Determine the (x, y) coordinate at the center of the cell enclosing the given text.  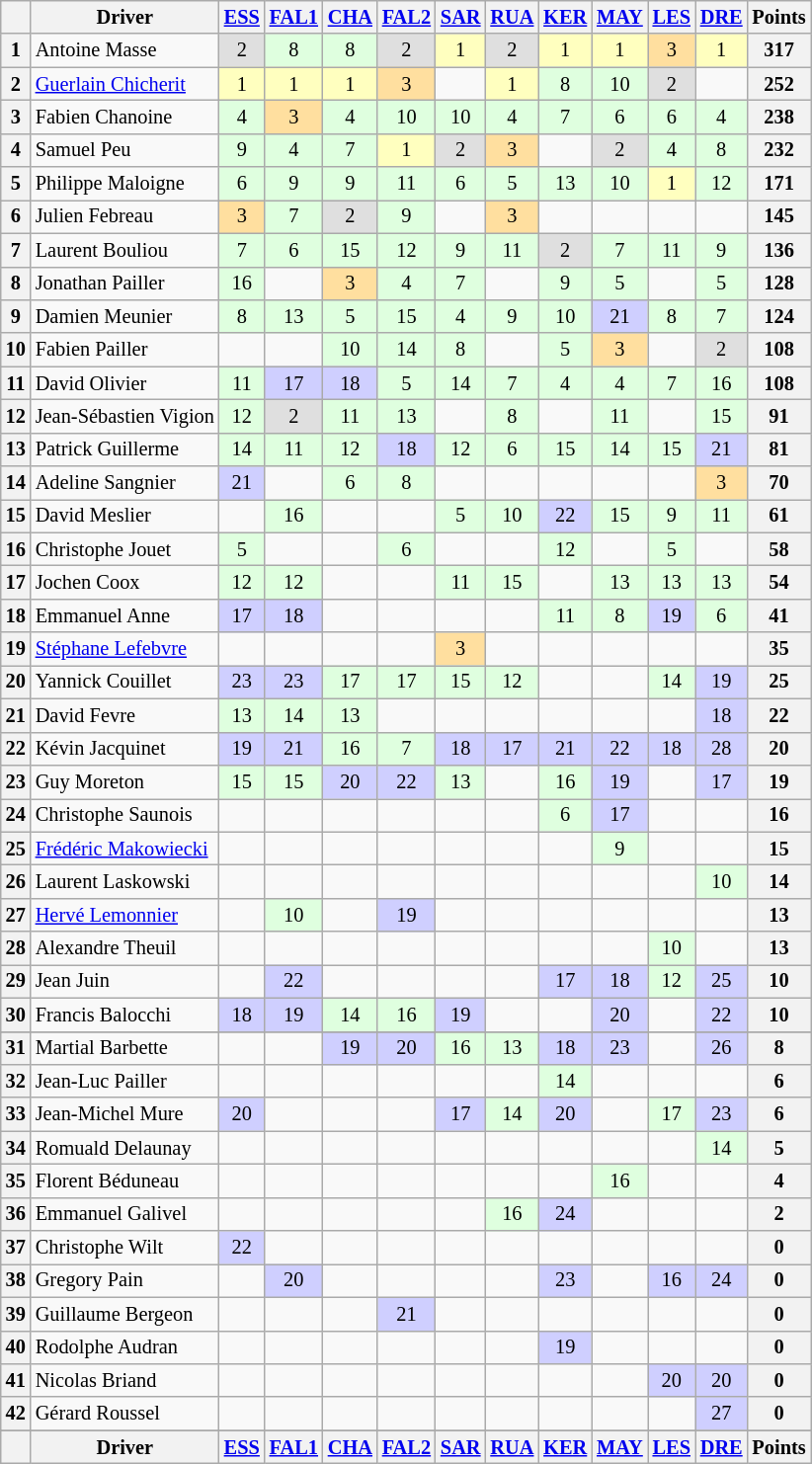
136 (779, 250)
David Meslier (124, 516)
Francis Balocchi (124, 1015)
30 (16, 1015)
Guy Moreton (124, 781)
Christophe Wilt (124, 1248)
37 (16, 1248)
Patrick Guillerme (124, 449)
Rodolphe Audran (124, 1347)
Fabien Pailler (124, 350)
Laurent Bouliou (124, 250)
Gérard Roussel (124, 1414)
36 (16, 1214)
145 (779, 216)
171 (779, 184)
34 (16, 1148)
238 (779, 117)
Emmanuel Galivel (124, 1214)
70 (779, 483)
33 (16, 1114)
39 (16, 1314)
Jean-Michel Mure (124, 1114)
Jean-Luc Pailler (124, 1081)
Philippe Maloigne (124, 184)
Damien Meunier (124, 316)
40 (16, 1347)
Guillaume Bergeon (124, 1314)
32 (16, 1081)
Samuel Peu (124, 150)
38 (16, 1280)
David Olivier (124, 383)
Alexandre Theuil (124, 948)
Christophe Jouet (124, 549)
54 (779, 582)
Hervé Lemonnier (124, 915)
Christophe Saunois (124, 815)
29 (16, 981)
Martial Barbette (124, 1048)
Emmanuel Anne (124, 615)
David Fevre (124, 715)
Fabien Chanoine (124, 117)
Gregory Pain (124, 1280)
Nicolas Briand (124, 1380)
Yannick Couillet (124, 682)
Frédéric Makowiecki (124, 849)
91 (779, 416)
Jean Juin (124, 981)
Florent Béduneau (124, 1180)
81 (779, 449)
Kévin Jacquinet (124, 749)
Jonathan Pailler (124, 284)
232 (779, 150)
252 (779, 84)
58 (779, 549)
Guerlain Chicherit (124, 84)
Romuald Delaunay (124, 1148)
31 (16, 1048)
Jean-Sébastien Vigion (124, 416)
128 (779, 284)
317 (779, 50)
Antoine Masse (124, 50)
42 (16, 1414)
Laurent Laskowski (124, 881)
Jochen Coox (124, 582)
124 (779, 316)
Julien Febreau (124, 216)
Adeline Sangnier (124, 483)
Stéphane Lefebvre (124, 649)
61 (779, 516)
